For the text-containing cell, return its midpoint in [X, Y] coordinate format. 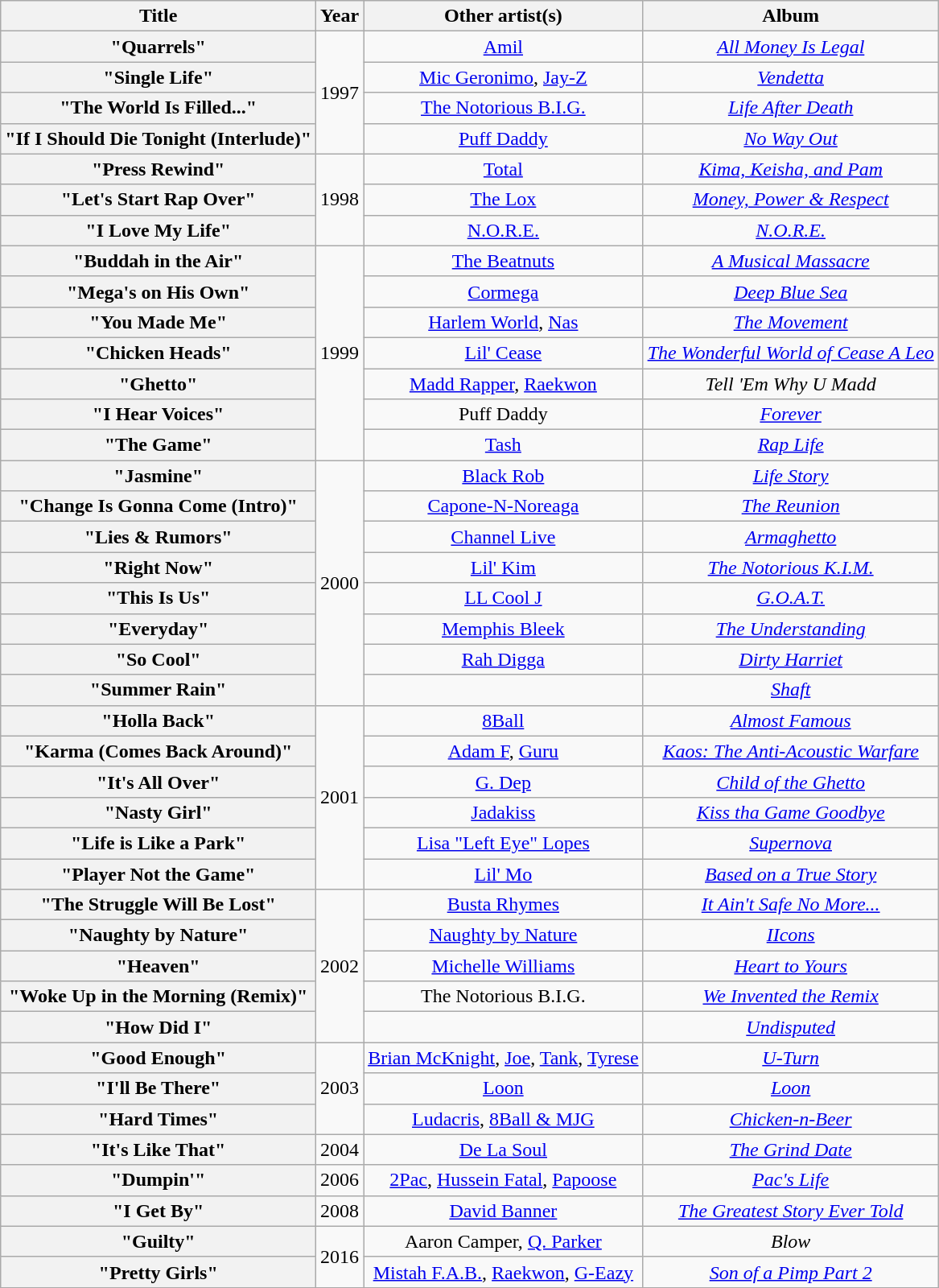
"Karma (Comes Back Around)" [159, 751]
Heart to Yours [790, 966]
"Heaven" [159, 966]
The Notorious K.I.M. [790, 568]
"Naughty by Nature" [159, 935]
1998 [340, 200]
Capone-N-Noreaga [504, 506]
The Greatest Story Ever Told [790, 1211]
"This Is Us" [159, 598]
Black Rob [504, 476]
"Jasmine" [159, 476]
Armaghetto [790, 537]
Kima, Keisha, and Pam [790, 169]
"I Love My Life" [159, 230]
2006 [340, 1180]
Blow [790, 1241]
IIcons [790, 935]
Naughty by Nature [504, 935]
"How Did I" [159, 1027]
"I Hear Voices" [159, 415]
Cormega [504, 291]
"Press Rewind" [159, 169]
Vendetta [790, 77]
Pac's Life [790, 1180]
"The Game" [159, 445]
Kiss tha Game Goodbye [790, 812]
"Everyday" [159, 629]
"Woke Up in the Morning (Remix)" [159, 997]
2004 [340, 1150]
Harlem World, Nas [504, 322]
Memphis Bleek [504, 629]
Aaron Camper, Q. Parker [504, 1241]
"If I Should Die Tonight (Interlude)" [159, 138]
Supernova [790, 843]
"The Struggle Will Be Lost" [159, 905]
"I'll Be There" [159, 1088]
Mic Geronimo, Jay-Z [504, 77]
The Reunion [790, 506]
Total [504, 169]
"Chicken Heads" [159, 353]
"Ghetto" [159, 384]
"Let's Start Rap Over" [159, 200]
"Dumpin'" [159, 1180]
"Mega's on His Own" [159, 291]
"So Cool" [159, 659]
Album [790, 16]
G. Dep [504, 782]
Year [340, 16]
Rah Digga [504, 659]
The Lox [504, 200]
"Guilty" [159, 1241]
Money, Power & Respect [790, 200]
Brian McKnight, Joe, Tank, Tyrese [504, 1058]
The Movement [790, 322]
2Pac, Hussein Fatal, Papoose [504, 1180]
The Wonderful World of Cease A Leo [790, 353]
Life Story [790, 476]
De La Soul [504, 1150]
Deep Blue Sea [790, 291]
"Summer Rain" [159, 690]
Channel Live [504, 537]
8Ball [504, 720]
We Invented the Remix [790, 997]
2000 [340, 583]
2008 [340, 1211]
Forever [790, 415]
Shaft [790, 690]
"It's Like That" [159, 1150]
Undisputed [790, 1027]
Other artist(s) [504, 16]
LL Cool J [504, 598]
David Banner [504, 1211]
Son of a Pimp Part 2 [790, 1272]
Based on a True Story [790, 873]
Lil' Cease [504, 353]
All Money Is Legal [790, 47]
2016 [340, 1257]
Michelle Williams [504, 966]
Tash [504, 445]
G.O.A.T. [790, 598]
Rap Life [790, 445]
Kaos: The Anti-Acoustic Warfare [790, 751]
"I Get By" [159, 1211]
No Way Out [790, 138]
Chicken-n-Beer [790, 1119]
Lil' Mo [504, 873]
"Player Not the Game" [159, 873]
Child of the Ghetto [790, 782]
"Hard Times" [159, 1119]
Jadakiss [504, 812]
Ludacris, 8Ball & MJG [504, 1119]
Lisa "Left Eye" Lopes [504, 843]
"Pretty Girls" [159, 1272]
Dirty Harriet [790, 659]
Lil' Kim [504, 568]
"Good Enough" [159, 1058]
"Right Now" [159, 568]
1997 [340, 93]
"Life is Like a Park" [159, 843]
"Holla Back" [159, 720]
Life After Death [790, 108]
"Single Life" [159, 77]
"Buddah in the Air" [159, 261]
Busta Rhymes [504, 905]
1999 [340, 353]
"Lies & Rumors" [159, 537]
2003 [340, 1088]
The Beatnuts [504, 261]
"The World Is Filled..." [159, 108]
It Ain't Safe No More... [790, 905]
"You Made Me" [159, 322]
Adam F, Guru [504, 751]
"It's All Over" [159, 782]
"Change Is Gonna Come (Intro)" [159, 506]
Tell 'Em Why U Madd [790, 384]
Mistah F.A.B., Raekwon, G-Eazy [504, 1272]
Title [159, 16]
A Musical Massacre [790, 261]
Almost Famous [790, 720]
The Understanding [790, 629]
"Quarrels" [159, 47]
"Nasty Girl" [159, 812]
Amil [504, 47]
U-Turn [790, 1058]
The Grind Date [790, 1150]
2001 [340, 797]
Madd Rapper, Raekwon [504, 384]
2002 [340, 966]
